Capture the cell that displays the provided text and extract its (x, y) central coordinate. 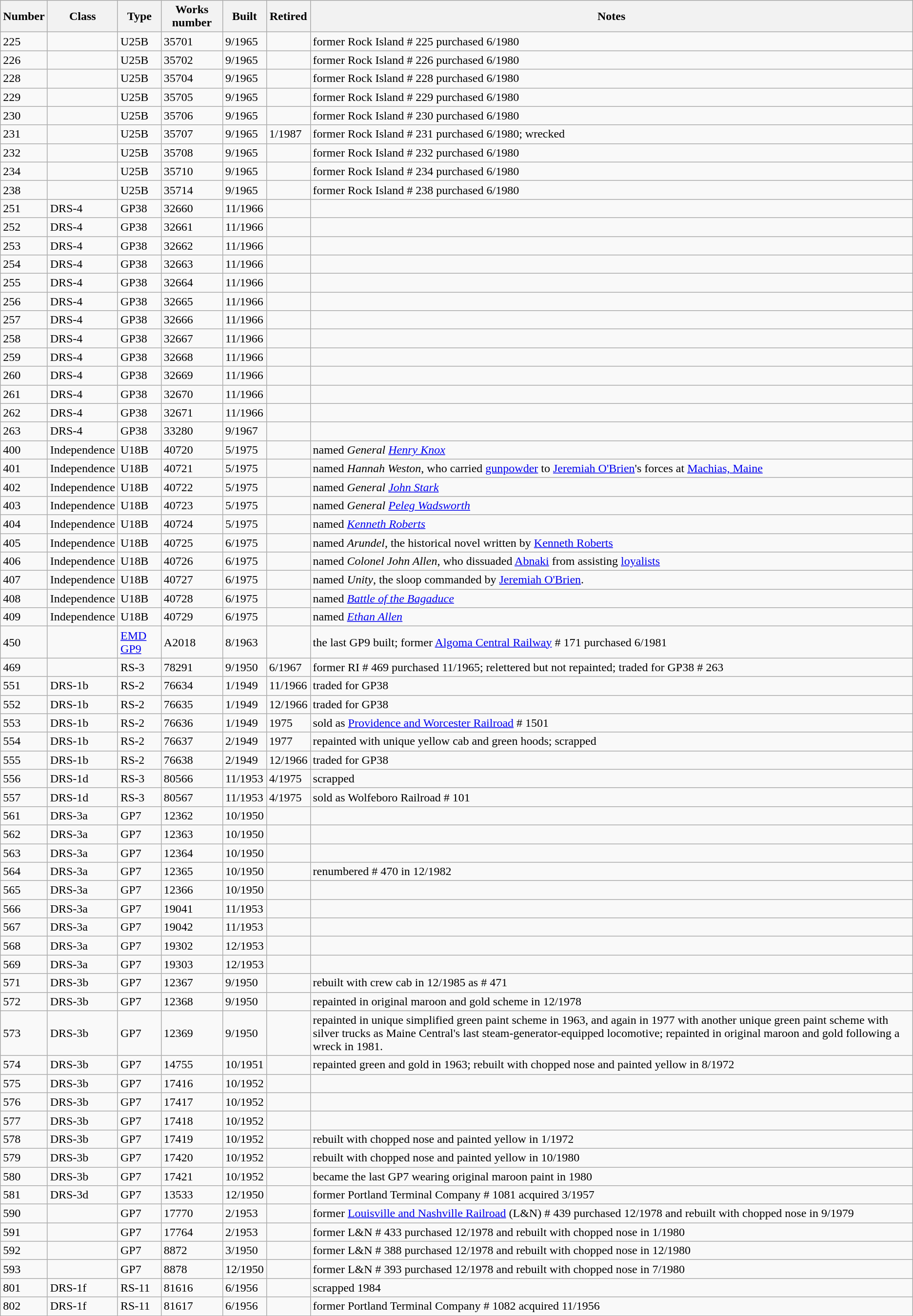
78291 (192, 667)
35701 (192, 41)
32668 (192, 357)
81617 (192, 1306)
former Rock Island # 230 purchased 6/1980 (612, 116)
801 (24, 1288)
403 (24, 505)
10/1951 (245, 1065)
32669 (192, 376)
scrapped 1984 (612, 1288)
76634 (192, 686)
579 (24, 1157)
76635 (192, 704)
40723 (192, 505)
Notes (612, 17)
252 (24, 227)
19042 (192, 927)
former Rock Island # 231 purchased 6/1980; wrecked (612, 134)
former Rock Island # 228 purchased 6/1980 (612, 79)
226 (24, 60)
575 (24, 1083)
566 (24, 909)
35702 (192, 60)
251 (24, 208)
17417 (192, 1102)
named General Peleg Wadsworth (612, 505)
8872 (192, 1251)
551 (24, 686)
578 (24, 1139)
former Portland Terminal Company # 1081 acquired 3/1957 (612, 1195)
258 (24, 339)
35708 (192, 153)
225 (24, 41)
32662 (192, 245)
561 (24, 816)
571 (24, 983)
567 (24, 927)
32664 (192, 283)
17770 (192, 1214)
DRS-3d (82, 1195)
1977 (288, 741)
repainted green and gold in 1963; rebuilt with chopped nose and painted yellow in 8/1972 (612, 1065)
76638 (192, 760)
563 (24, 853)
17419 (192, 1139)
became the last GP7 wearing original maroon paint in 1980 (612, 1176)
238 (24, 190)
19303 (192, 964)
1975 (288, 723)
12366 (192, 890)
554 (24, 741)
12369 (192, 1033)
Built (245, 17)
802 (24, 1306)
former RI # 469 purchased 11/1965; relettered but not repainted; traded for GP38 # 263 (612, 667)
405 (24, 543)
40726 (192, 561)
named Battle of the Bagaduce (612, 598)
553 (24, 723)
17418 (192, 1120)
renumbered # 470 in 12/1982 (612, 872)
574 (24, 1065)
406 (24, 561)
former Rock Island # 225 purchased 6/1980 (612, 41)
229 (24, 97)
256 (24, 301)
76636 (192, 723)
rebuilt with chopped nose and painted yellow in 1/1972 (612, 1139)
9/1967 (245, 431)
40720 (192, 450)
35707 (192, 134)
1/1987 (288, 134)
409 (24, 617)
32665 (192, 301)
19302 (192, 946)
555 (24, 760)
3/1950 (245, 1251)
former Rock Island # 229 purchased 6/1980 (612, 97)
8/1963 (245, 642)
253 (24, 245)
named Ethan Allen (612, 617)
577 (24, 1120)
228 (24, 79)
568 (24, 946)
named Arundel, the historical novel written by Kenneth Roberts (612, 543)
469 (24, 667)
32660 (192, 208)
named General John Stark (612, 487)
76637 (192, 741)
591 (24, 1232)
262 (24, 413)
former Rock Island # 226 purchased 6/1980 (612, 60)
35710 (192, 171)
232 (24, 153)
80566 (192, 778)
sold as Wolfeboro Railroad # 101 (612, 797)
EMD GP9 (139, 642)
590 (24, 1214)
19041 (192, 909)
rebuilt with crew cab in 12/1985 as # 471 (612, 983)
404 (24, 524)
35705 (192, 97)
259 (24, 357)
408 (24, 598)
named Unity, the sloop commanded by Jeremiah O'Brien. (612, 580)
former Louisville and Nashville Railroad (L&N) # 439 purchased 12/1978 and rebuilt with chopped nose in 9/1979 (612, 1214)
17416 (192, 1083)
257 (24, 320)
12362 (192, 816)
Works number (192, 17)
33280 (192, 431)
32671 (192, 413)
557 (24, 797)
former Rock Island # 238 purchased 6/1980 (612, 190)
32663 (192, 264)
35714 (192, 190)
12365 (192, 872)
40724 (192, 524)
Number (24, 17)
401 (24, 468)
12367 (192, 983)
40729 (192, 617)
rebuilt with chopped nose and painted yellow in 10/1980 (612, 1157)
565 (24, 890)
40722 (192, 487)
552 (24, 704)
230 (24, 116)
13533 (192, 1195)
581 (24, 1195)
263 (24, 431)
35704 (192, 79)
17764 (192, 1232)
254 (24, 264)
569 (24, 964)
450 (24, 642)
40728 (192, 598)
14755 (192, 1065)
231 (24, 134)
scrapped (612, 778)
repainted with unique yellow cab and green hoods; scrapped (612, 741)
562 (24, 834)
592 (24, 1251)
593 (24, 1269)
12364 (192, 853)
32661 (192, 227)
35706 (192, 116)
12363 (192, 834)
80567 (192, 797)
former L&N # 388 purchased 12/1978 and rebuilt with chopped nose in 12/1980 (612, 1251)
402 (24, 487)
named General Henry Knox (612, 450)
former L&N # 393 purchased 12/1978 and rebuilt with chopped nose in 7/1980 (612, 1269)
named Kenneth Roberts (612, 524)
564 (24, 872)
407 (24, 580)
40725 (192, 543)
32666 (192, 320)
234 (24, 171)
repainted in original maroon and gold scheme in 12/1978 (612, 1001)
573 (24, 1033)
12368 (192, 1001)
sold as Providence and Worcester Railroad # 1501 (612, 723)
580 (24, 1176)
6/1967 (288, 667)
named Hannah Weston, who carried gunpowder to Jeremiah O'Brien's forces at Machias, Maine (612, 468)
32667 (192, 339)
former Rock Island # 232 purchased 6/1980 (612, 153)
40721 (192, 468)
260 (24, 376)
556 (24, 778)
former L&N # 433 purchased 12/1978 and rebuilt with chopped nose in 1/1980 (612, 1232)
17420 (192, 1157)
40727 (192, 580)
255 (24, 283)
Retired (288, 17)
8878 (192, 1269)
former Portland Terminal Company # 1082 acquired 11/1956 (612, 1306)
named Colonel John Allen, who dissuaded Abnaki from assisting loyalists (612, 561)
32670 (192, 394)
A2018 (192, 642)
400 (24, 450)
576 (24, 1102)
former Rock Island # 234 purchased 6/1980 (612, 171)
261 (24, 394)
Class (82, 17)
Type (139, 17)
572 (24, 1001)
the last GP9 built; former Algoma Central Railway # 171 purchased 6/1981 (612, 642)
17421 (192, 1176)
81616 (192, 1288)
